Capture the cell that displays the provided text and extract its [X, Y] central coordinate. 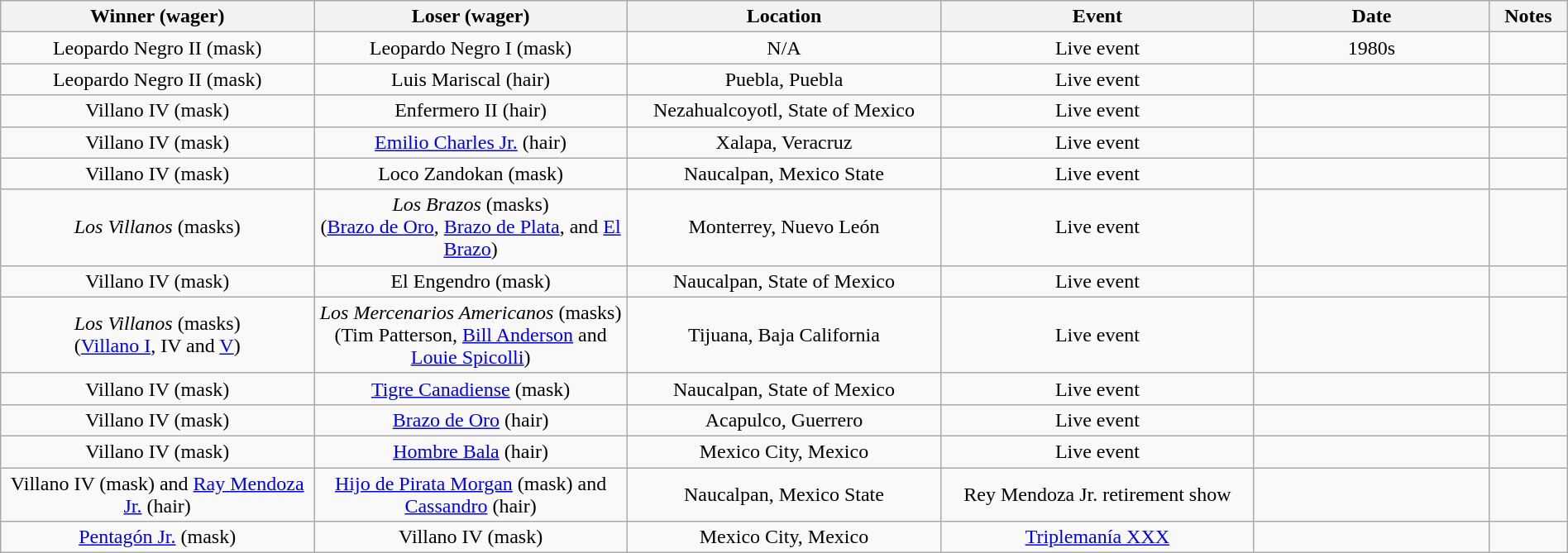
Date [1371, 17]
Hombre Bala (hair) [471, 451]
Acapulco, Guerrero [784, 420]
Leopardo Negro I (mask) [471, 48]
Notes [1528, 17]
Event [1097, 17]
Puebla, Puebla [784, 79]
1980s [1371, 48]
Villano IV (mask) and Ray Mendoza Jr. (hair) [157, 494]
Location [784, 17]
Emilio Charles Jr. (hair) [471, 142]
Tigre Canadiense (mask) [471, 389]
Los Villanos (masks) (Villano I, IV and V) [157, 335]
Rey Mendoza Jr. retirement show [1097, 494]
Winner (wager) [157, 17]
N/A [784, 48]
Los Brazos (masks)(Brazo de Oro, Brazo de Plata, and El Brazo) [471, 227]
Los Mercenarios Americanos (masks) (Tim Patterson, Bill Anderson and Louie Spicolli) [471, 335]
Triplemanía XXX [1097, 537]
Monterrey, Nuevo León [784, 227]
Pentagón Jr. (mask) [157, 537]
Loser (wager) [471, 17]
Xalapa, Veracruz [784, 142]
Luis Mariscal (hair) [471, 79]
Brazo de Oro (hair) [471, 420]
Los Villanos (masks) [157, 227]
Loco Zandokan (mask) [471, 174]
Hijo de Pirata Morgan (mask) and Cassandro (hair) [471, 494]
Nezahualcoyotl, State of Mexico [784, 111]
Tijuana, Baja California [784, 335]
Enfermero II (hair) [471, 111]
El Engendro (mask) [471, 281]
